Provide the [X, Y] coordinate of the cell's center where the given text is located.  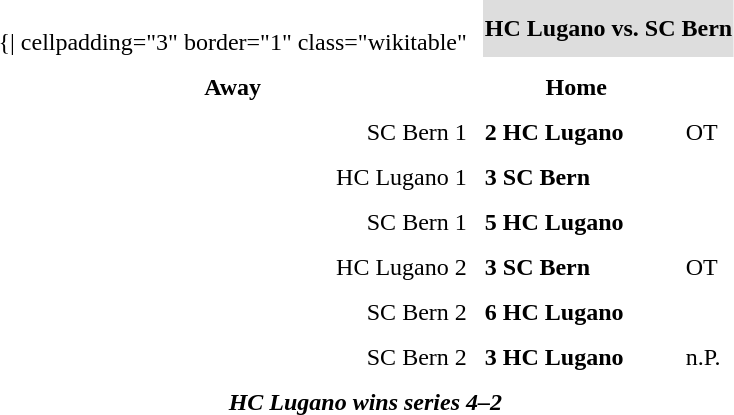
3 HC Lugano [576, 357]
Home [576, 87]
6 HC Lugano [576, 312]
5 HC Lugano [576, 222]
2 HC Lugano [576, 132]
HC Lugano vs. SC Bern [608, 28]
n.P. [708, 357]
